Return the (X, Y) coordinate for the center point of the cell that contains the specified text.  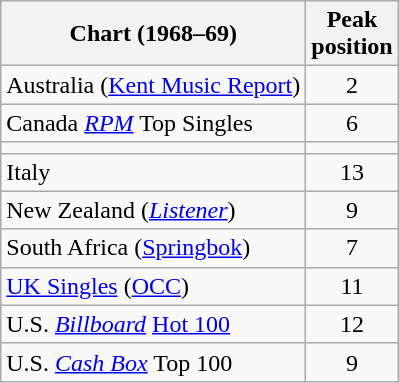
Australia (Kent Music Report) (154, 85)
13 (352, 172)
7 (352, 248)
Chart (1968–69) (154, 34)
Peakposition (352, 34)
11 (352, 286)
2 (352, 85)
U.S. Cash Box Top 100 (154, 362)
Canada RPM Top Singles (154, 123)
U.S. Billboard Hot 100 (154, 324)
New Zealand (Listener) (154, 210)
12 (352, 324)
6 (352, 123)
UK Singles (OCC) (154, 286)
Italy (154, 172)
South Africa (Springbok) (154, 248)
